Return the (X, Y) coordinate for the center point of the cell that contains the specified text.  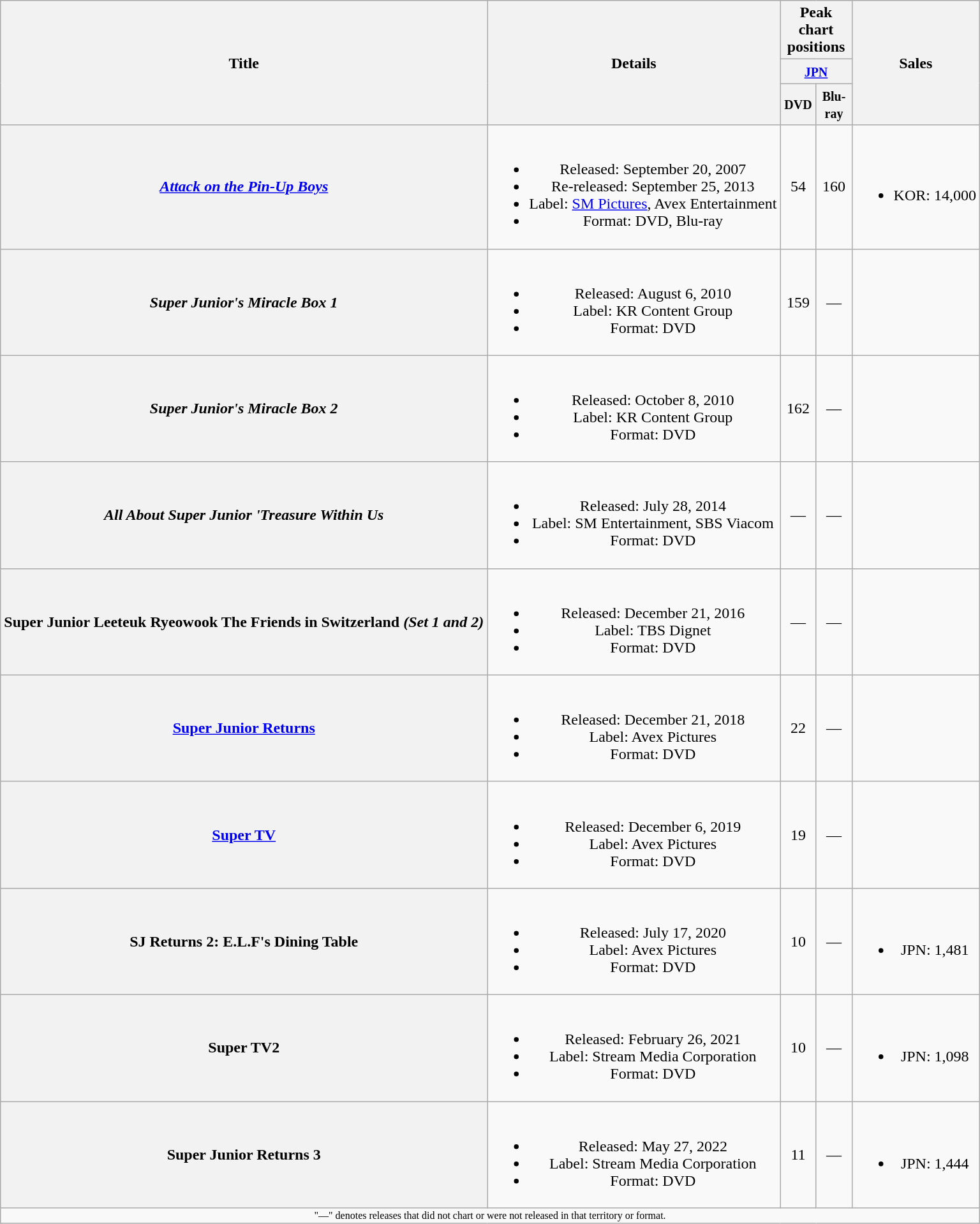
Released: December 21, 2016Label: TBS DignetFormat: DVD (634, 621)
Super Junior Returns (244, 728)
Released: September 20, 2007Re-released: September 25, 2013Label: SM Pictures, Avex EntertainmentFormat: DVD, Blu-ray (634, 187)
DVD (798, 105)
Super TV2 (244, 1047)
160 (834, 187)
"—" denotes releases that did not chart or were not released in that territory or format. (490, 1216)
Released: July 17, 2020Label: Avex PicturesFormat: DVD (634, 941)
Title (244, 63)
19 (798, 834)
Super Junior's Miracle Box 1 (244, 302)
All About Super Junior 'Treasure Within Us (244, 515)
159 (798, 302)
Peak chart positions (816, 30)
JPN: 1,444 (916, 1154)
162 (798, 408)
Details (634, 63)
Released: February 26, 2021Label: Stream Media CorporationFormat: DVD (634, 1047)
Released: May 27, 2022Label: Stream Media CorporationFormat: DVD (634, 1154)
JPN: 1,098 (916, 1047)
Super Junior Leeteuk Ryeowook The Friends in Switzerland (Set 1 and 2) (244, 621)
SJ Returns 2: E.L.F's Dining Table (244, 941)
Released: July 28, 2014Label: SM Entertainment, SBS ViacomFormat: DVD (634, 515)
Super Junior Returns 3 (244, 1154)
Sales (916, 63)
54 (798, 187)
JPN (816, 71)
22 (798, 728)
Released: August 6, 2010Label: KR Content GroupFormat: DVD (634, 302)
JPN: 1,481 (916, 941)
Released: December 6, 2019Label: Avex PicturesFormat: DVD (634, 834)
KOR: 14,000 (916, 187)
11 (798, 1154)
Blu-ray (834, 105)
Attack on the Pin-Up Boys (244, 187)
Released: December 21, 2018Label: Avex PicturesFormat: DVD (634, 728)
Super Junior's Miracle Box 2 (244, 408)
Super TV (244, 834)
Released: October 8, 2010Label: KR Content GroupFormat: DVD (634, 408)
